From the cell containing the given text, extract its center point as [x, y] coordinate. 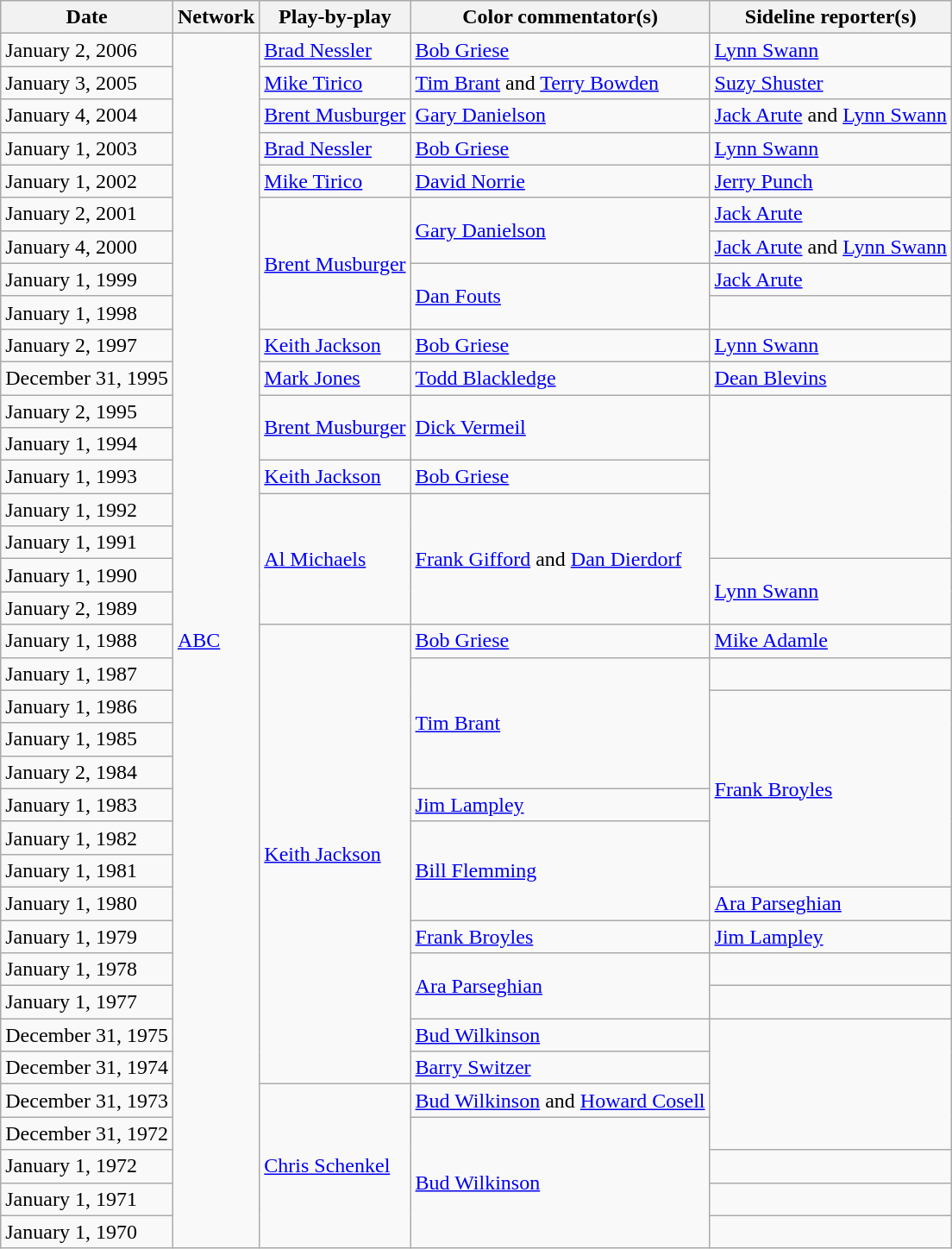
Todd Blackledge [561, 378]
David Norrie [561, 181]
January 1, 1978 [87, 970]
January 4, 2004 [87, 116]
Frank Gifford and Dan Dierdorf [561, 559]
Tim Brant and Terry Bowden [561, 83]
Network [216, 17]
January 1, 1981 [87, 870]
January 4, 2000 [87, 247]
January 1, 1977 [87, 1002]
Dan Fouts [561, 296]
Suzy Shuster [830, 83]
Chris Schenkel [335, 1166]
January 2, 2001 [87, 214]
January 1, 1972 [87, 1166]
January 1, 1985 [87, 739]
Bud Wilkinson and Howard Cosell [561, 1101]
January 1, 1994 [87, 444]
January 1, 1971 [87, 1199]
January 2, 1997 [87, 345]
January 1, 1979 [87, 936]
Barry Switzer [561, 1068]
January 1, 1982 [87, 838]
January 1, 1998 [87, 312]
December 31, 1975 [87, 1035]
January 1, 1990 [87, 575]
ABC [216, 641]
January 2, 1995 [87, 411]
Mike Adamle [830, 641]
January 1, 1993 [87, 477]
January 1, 1980 [87, 903]
January 3, 2005 [87, 83]
January 1, 1970 [87, 1232]
Dick Vermeil [561, 428]
January 2, 1989 [87, 608]
Bill Flemming [561, 870]
Color commentator(s) [561, 17]
December 31, 1995 [87, 378]
Mark Jones [335, 378]
Tim Brant [561, 723]
January 1, 1999 [87, 279]
Dean Blevins [830, 378]
January 1, 1987 [87, 674]
Jerry Punch [830, 181]
January 1, 1988 [87, 641]
January 1, 1986 [87, 706]
January 1, 2002 [87, 181]
January 1, 1991 [87, 543]
December 31, 1973 [87, 1101]
January 1, 1992 [87, 510]
Al Michaels [335, 559]
December 31, 1974 [87, 1068]
Sideline reporter(s) [830, 17]
Play-by-play [335, 17]
January 2, 1984 [87, 772]
January 2, 2006 [87, 50]
December 31, 1972 [87, 1133]
January 1, 1983 [87, 805]
Date [87, 17]
January 1, 2003 [87, 148]
